Provide the [X, Y] coordinate of the cell's center where the given text is located.  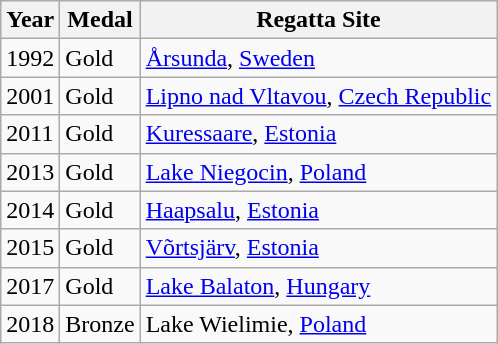
Bronze [100, 324]
Haapsalu, Estonia [318, 210]
Year [30, 20]
2018 [30, 324]
Regatta Site [318, 20]
Lake Wielimie, Poland [318, 324]
1992 [30, 58]
Årsunda, Sweden [318, 58]
Kuressaare, Estonia [318, 134]
Lake Balaton, Hungary [318, 286]
2014 [30, 210]
2015 [30, 248]
Lipno nad Vltavou, Czech Republic [318, 96]
Võrtsjärv, Estonia [318, 248]
2013 [30, 172]
Lake Niegocin, Poland [318, 172]
Medal [100, 20]
2001 [30, 96]
2017 [30, 286]
2011 [30, 134]
